Capture the cell that displays the provided text and extract its (x, y) central coordinate. 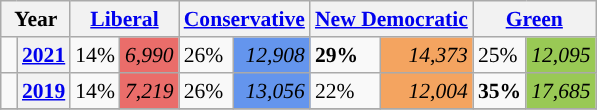
Liberal (124, 19)
12,908 (272, 55)
2019 (44, 91)
14,373 (427, 55)
Year (36, 19)
6,990 (150, 55)
2021 (44, 55)
29% (346, 55)
7,219 (150, 91)
New Democratic (392, 19)
35% (500, 91)
17,685 (560, 91)
13,056 (272, 91)
12,004 (427, 91)
Green (534, 19)
25% (500, 55)
22% (346, 91)
Conservative (244, 19)
12,095 (560, 55)
